For the text-containing cell, return its midpoint in [X, Y] coordinate format. 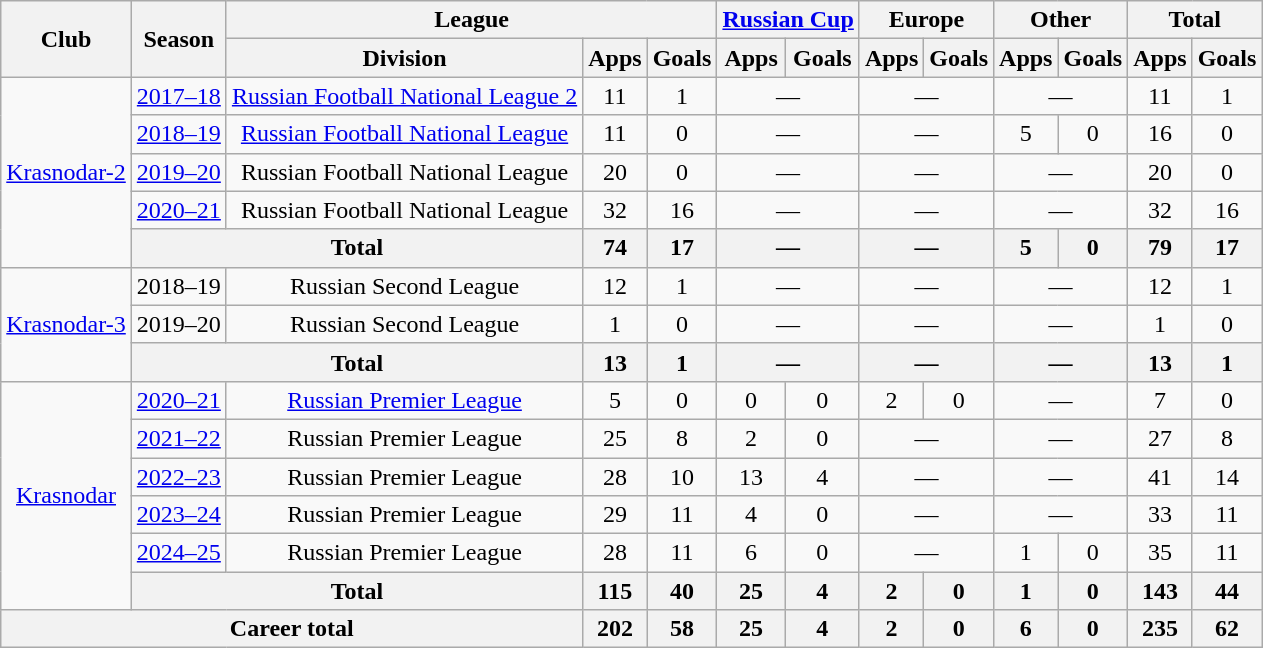
33 [1160, 515]
League [472, 20]
2024–25 [178, 553]
Division [404, 58]
143 [1160, 591]
10 [682, 477]
58 [682, 629]
2017–18 [178, 96]
Season [178, 39]
2023–24 [178, 515]
Russian Cup [788, 20]
44 [1227, 591]
Club [66, 39]
Krasnodar-2 [66, 172]
41 [1160, 477]
Krasnodar-3 [66, 324]
7 [1160, 400]
35 [1160, 553]
Other [1061, 20]
74 [615, 248]
79 [1160, 248]
29 [615, 515]
115 [615, 591]
2021–22 [178, 438]
202 [615, 629]
Krasnodar [66, 495]
14 [1227, 477]
Europe [926, 20]
Career total [292, 629]
62 [1227, 629]
2022–23 [178, 477]
27 [1160, 438]
Russian Football National League 2 [404, 96]
40 [682, 591]
235 [1160, 629]
